Detect which cell encompasses the target text, then output its (x, y) center coordinate. 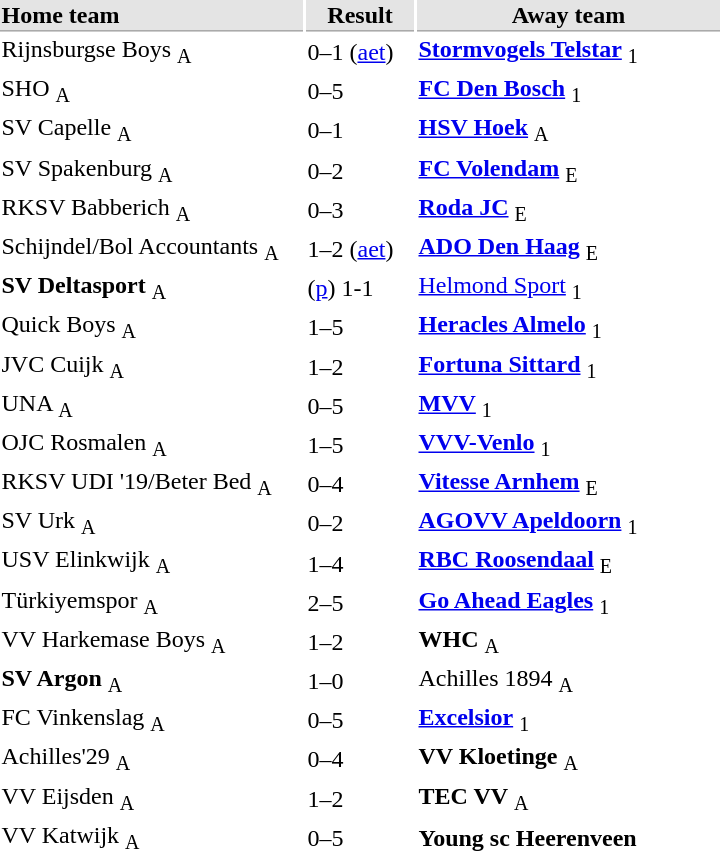
VVV-Venlo 1 (568, 445)
0–1 (aet) (360, 52)
TEC VV A (568, 799)
FC Vinkenslag A (152, 720)
Heracles Almelo 1 (568, 327)
RBC Roosendaal E (568, 563)
Vitesse Arnhem E (568, 485)
Fortuna Sittard 1 (568, 367)
VV Eijsden A (152, 799)
SV Deltasport A (152, 288)
WHC A (568, 642)
SV Urk A (152, 524)
Schijndel/Bol Accountants A (152, 249)
SV Argon A (152, 681)
0–1 (360, 131)
Türkiyemspor A (152, 602)
VV Kloetinge A (568, 760)
SV Capelle A (152, 131)
MVV 1 (568, 406)
Rijnsburgse Boys A (152, 52)
1–0 (360, 681)
Away team (568, 16)
Helmond Sport 1 (568, 288)
RKSV Babberich A (152, 210)
HSV Hoek A (568, 131)
RKSV UDI '19/Beter Bed A (152, 485)
Go Ahead Eagles 1 (568, 602)
AGOVV Apeldoorn 1 (568, 524)
ADO Den Haag E (568, 249)
Achilles 1894 A (568, 681)
Stormvogels Telstar 1 (568, 52)
Quick Boys A (152, 327)
FC Den Bosch 1 (568, 92)
SHO A (152, 92)
1–2 (aet) (360, 249)
Achilles'29 A (152, 760)
0–3 (360, 210)
VV Harkemase Boys A (152, 642)
USV Elinkwijk A (152, 563)
FC Volendam E (568, 170)
(p) 1-1 (360, 288)
SV Spakenburg A (152, 170)
OJC Rosmalen A (152, 445)
UNA A (152, 406)
1–4 (360, 563)
Excelsior 1 (568, 720)
Roda JC E (568, 210)
2–5 (360, 602)
JVC Cuijk A (152, 367)
Home team (152, 16)
Result (360, 16)
